Find where the given text appears and provide that cell's center as [X, Y] coordinate. 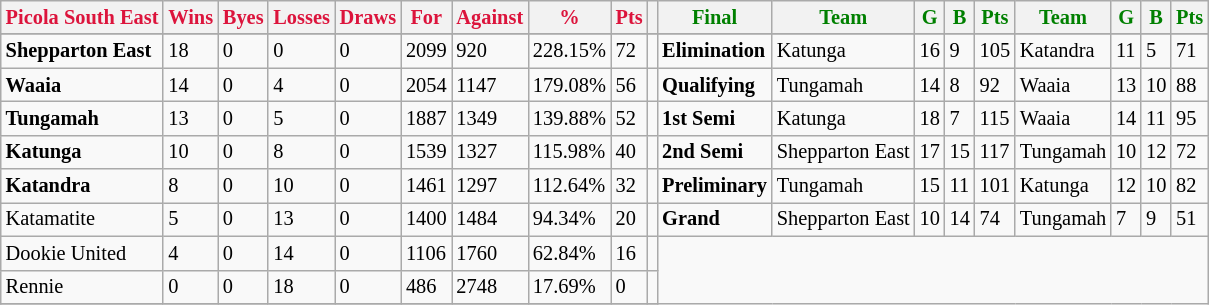
139.88% [570, 118]
94.34% [570, 219]
Wins [190, 17]
1297 [490, 186]
17 [930, 152]
920 [490, 51]
1461 [426, 186]
1349 [490, 118]
115 [995, 118]
228.15% [570, 51]
Katamatite [82, 219]
112.64% [570, 186]
71 [1190, 51]
Preliminary [714, 186]
1327 [490, 152]
2099 [426, 51]
52 [630, 118]
Against [490, 17]
82 [1190, 186]
486 [426, 287]
Dookie United [82, 253]
1760 [490, 253]
1887 [426, 118]
32 [630, 186]
95 [1190, 118]
40 [630, 152]
101 [995, 186]
2nd Semi [714, 152]
1st Semi [714, 118]
105 [995, 51]
1484 [490, 219]
20 [630, 219]
Rennie [82, 287]
Picola South East [82, 17]
74 [995, 219]
117 [995, 152]
Losses [301, 17]
2054 [426, 85]
17.69% [570, 287]
2748 [490, 287]
179.08% [570, 85]
Final [714, 17]
62.84% [570, 253]
1400 [426, 219]
1106 [426, 253]
56 [630, 85]
Byes [243, 17]
115.98% [570, 152]
For [426, 17]
Draws [368, 17]
Elimination [714, 51]
% [570, 17]
1539 [426, 152]
88 [1190, 85]
92 [995, 85]
1147 [490, 85]
Qualifying [714, 85]
Grand [714, 219]
51 [1190, 219]
